Locate the cell with the specified text and output its [X, Y] center coordinate. 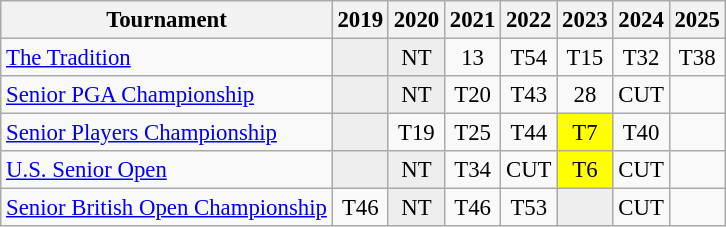
T7 [585, 133]
T40 [641, 133]
T6 [585, 170]
2022 [529, 20]
T53 [529, 208]
2025 [697, 20]
28 [585, 95]
2019 [360, 20]
T32 [641, 58]
2023 [585, 20]
U.S. Senior Open [166, 170]
2021 [472, 20]
Senior British Open Championship [166, 208]
2024 [641, 20]
2020 [416, 20]
13 [472, 58]
T43 [529, 95]
T15 [585, 58]
T38 [697, 58]
T44 [529, 133]
Senior PGA Championship [166, 95]
T34 [472, 170]
Tournament [166, 20]
T20 [472, 95]
The Tradition [166, 58]
Senior Players Championship [166, 133]
T19 [416, 133]
T54 [529, 58]
T25 [472, 133]
